From the cell containing the given text, extract its center point as [X, Y] coordinate. 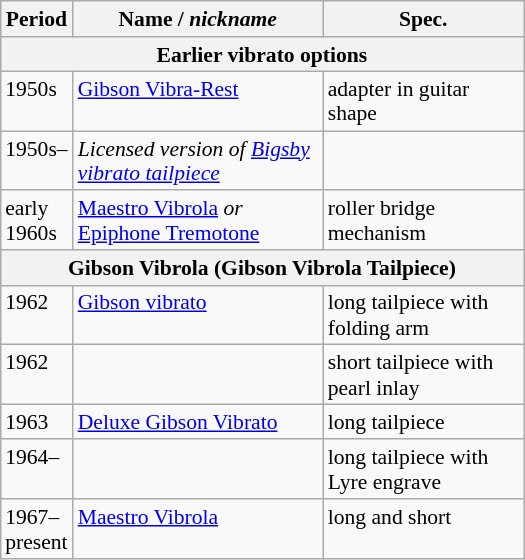
Name / nickname [198, 18]
short tailpiece with pearl inlay [424, 375]
1950s [36, 101]
Gibson vibrato [198, 315]
Licensed version of Bigsby vibrato tailpiece [198, 161]
Period [36, 18]
Maestro Vibrola [198, 529]
1967–present [36, 529]
1964– [36, 469]
long tailpiece [424, 422]
Maestro Vibrola or Epiphone Tremotone [198, 220]
long tailpiece with Lyre engrave [424, 469]
long and short [424, 529]
long tailpiece with folding arm [424, 315]
adapter in guitar shape [424, 101]
Gibson Vibrola (Gibson Vibrola Tailpiece) [262, 268]
Gibson Vibra-Rest [198, 101]
early1960s [36, 220]
1963 [36, 422]
Earlier vibrato options [262, 54]
1950s– [36, 161]
Deluxe Gibson Vibrato [198, 422]
roller bridge mechanism [424, 220]
Spec. [424, 18]
